Locate the cell with the specified text and output its (x, y) center coordinate. 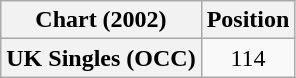
UK Singles (OCC) (101, 58)
Position (248, 20)
Chart (2002) (101, 20)
114 (248, 58)
